Detect which cell encompasses the target text, then output its (x, y) center coordinate. 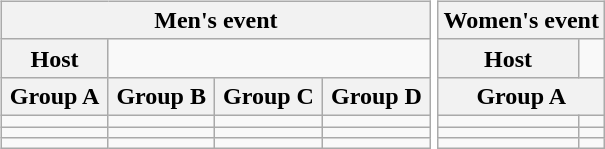
Group B (162, 96)
Group D (376, 96)
Men's event (216, 20)
Women's event (521, 20)
Group C (268, 96)
